Find where the given text appears and provide that cell's center as [X, Y] coordinate. 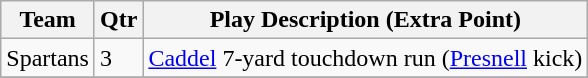
Caddel 7-yard touchdown run (Presnell kick) [366, 58]
3 [118, 58]
Team [48, 20]
Qtr [118, 20]
Spartans [48, 58]
Play Description (Extra Point) [366, 20]
